Identify which cell holds the provided text, then report its (x, y) central coordinate. 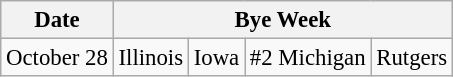
Illinois (150, 58)
Iowa (216, 58)
Bye Week (282, 20)
Rutgers (412, 58)
October 28 (57, 58)
#2 Michigan (308, 58)
Date (57, 20)
